Capture the cell that displays the provided text and extract its [x, y] central coordinate. 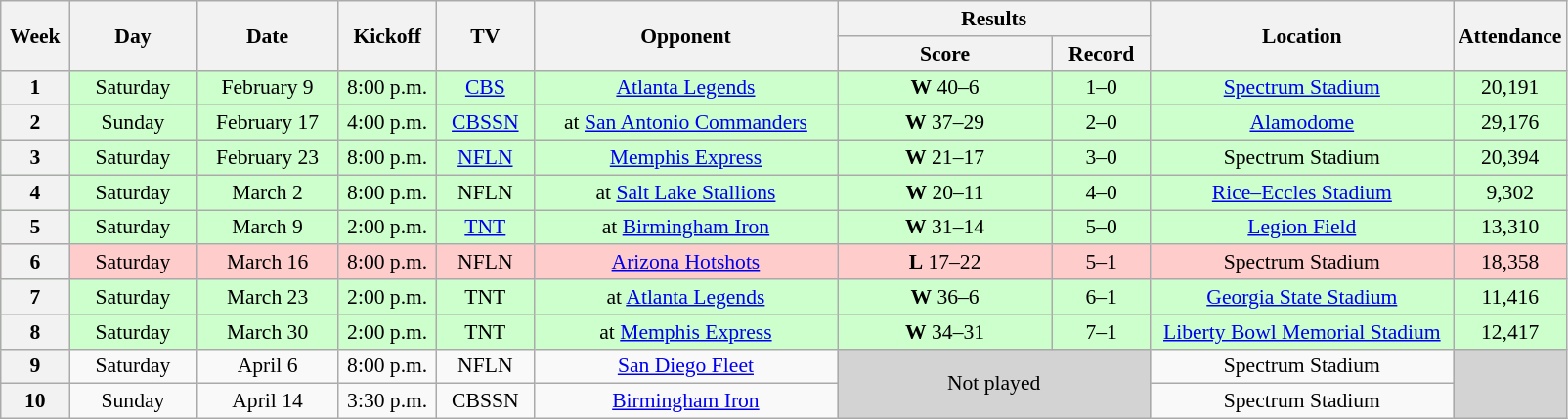
9,302 [1510, 192]
at Birmingham Iron [685, 228]
Georgia State Stadium [1302, 297]
8 [35, 332]
3–0 [1102, 158]
29,176 [1510, 123]
4 [35, 192]
2–0 [1102, 123]
4–0 [1102, 192]
Day [133, 35]
Week [35, 35]
at Atlanta Legends [685, 297]
1 [35, 88]
Kickoff [387, 35]
March 16 [268, 263]
CBS [485, 88]
Results [993, 19]
3:30 p.m. [387, 401]
W 37–29 [944, 123]
Not played [993, 383]
February 9 [268, 88]
Arizona Hotshots [685, 263]
Legion Field [1302, 228]
Record [1102, 54]
W 20–11 [944, 192]
Location [1302, 35]
2 [35, 123]
L 17–22 [944, 263]
Atlanta Legends [685, 88]
March 23 [268, 297]
Alamodome [1302, 123]
5–1 [1102, 263]
6 [35, 263]
5 [35, 228]
at Memphis Express [685, 332]
Date [268, 35]
Liberty Bowl Memorial Stadium [1302, 332]
April 6 [268, 366]
20,191 [1510, 88]
March 2 [268, 192]
13,310 [1510, 228]
April 14 [268, 401]
7–1 [1102, 332]
9 [35, 366]
Birmingham Iron [685, 401]
11,416 [1510, 297]
18,358 [1510, 263]
February 17 [268, 123]
7 [35, 297]
Rice–Eccles Stadium [1302, 192]
San Diego Fleet [685, 366]
6–1 [1102, 297]
1–0 [1102, 88]
W 36–6 [944, 297]
W 31–14 [944, 228]
W 40–6 [944, 88]
Attendance [1510, 35]
TV [485, 35]
12,417 [1510, 332]
February 23 [268, 158]
W 21–17 [944, 158]
10 [35, 401]
3 [35, 158]
Memphis Express [685, 158]
W 34–31 [944, 332]
4:00 p.m. [387, 123]
at San Antonio Commanders [685, 123]
Opponent [685, 35]
at Salt Lake Stallions [685, 192]
5–0 [1102, 228]
Score [944, 54]
March 30 [268, 332]
March 9 [268, 228]
20,394 [1510, 158]
